From the cell containing the given text, extract its center point as (x, y) coordinate. 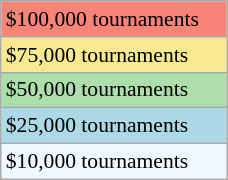
$50,000 tournaments (114, 90)
$75,000 tournaments (114, 55)
$100,000 tournaments (114, 19)
$10,000 tournaments (114, 162)
$25,000 tournaments (114, 126)
